Output the (x, y) coordinate of the center of the cell containing the given text.  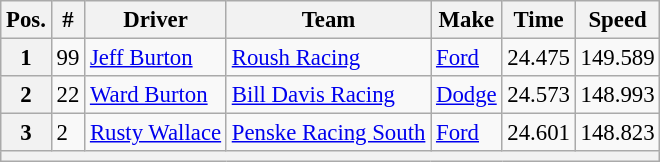
Pos. (26, 20)
24.573 (538, 95)
Make (466, 20)
24.475 (538, 58)
Driver (156, 20)
Jeff Burton (156, 58)
148.993 (618, 95)
99 (68, 58)
Penske Racing South (328, 133)
148.823 (618, 133)
Team (328, 20)
Ward Burton (156, 95)
Dodge (466, 95)
# (68, 20)
22 (68, 95)
1 (26, 58)
Roush Racing (328, 58)
Speed (618, 20)
24.601 (538, 133)
3 (26, 133)
Bill Davis Racing (328, 95)
Time (538, 20)
Rusty Wallace (156, 133)
149.589 (618, 58)
